Pinpoint the cell where the given text exists, returning its [x, y] midpoint coordinate. 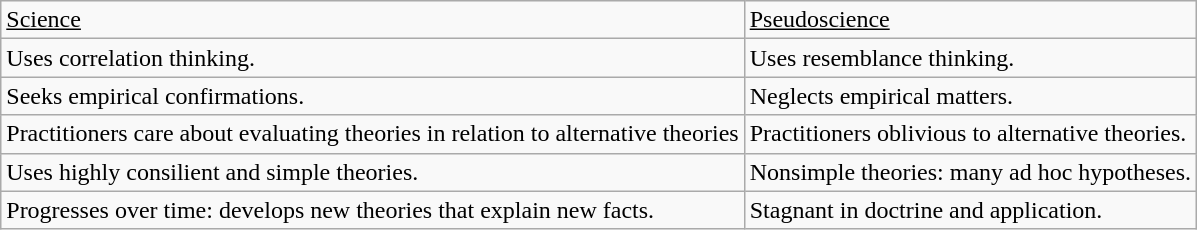
Pseudoscience [970, 20]
Progresses over time: develops new theories that explain new facts. [372, 210]
Practitioners oblivious to alternative theories. [970, 134]
Uses correlation thinking. [372, 58]
Neglects empirical matters. [970, 96]
Uses resemblance thinking. [970, 58]
Nonsimple theories: many ad hoc hypotheses. [970, 172]
Science [372, 20]
Uses highly consilient and simple theories. [372, 172]
Seeks empirical confirmations. [372, 96]
Practitioners care about evaluating theories in relation to alternative theories [372, 134]
Stagnant in doctrine and application. [970, 210]
